Provide the [x, y] coordinate of the cell's center where the given text is located.  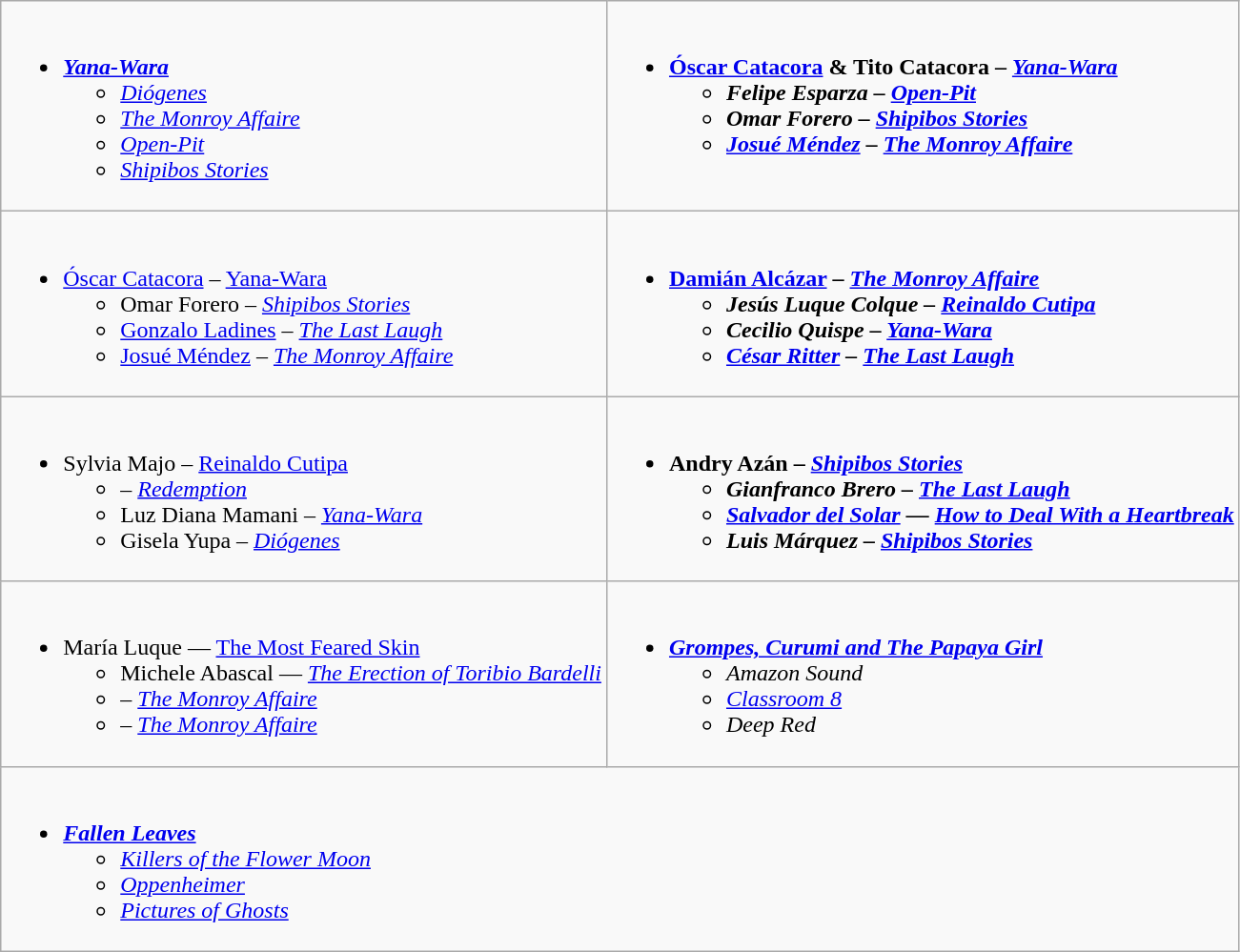
Óscar Catacora – Yana-WaraOmar Forero – Shipibos StoriesGonzalo Ladines – The Last LaughJosué Méndez – The Monroy Affaire [304, 304]
Fallen LeavesKillers of the Flower MoonOppenheimerPictures of Ghosts [620, 859]
Andry Azán – Shipibos StoriesGianfranco Brero – The Last LaughSalvador del Solar — How to Deal With a HeartbreakLuis Márquez – Shipibos Stories [923, 489]
Óscar Catacora & Tito Catacora – Yana-WaraFelipe Esparza – Open-PitOmar Forero – Shipibos StoriesJosué Méndez – The Monroy Affaire [923, 107]
Damián Alcázar – The Monroy AffaireJesús Luque Colque – Reinaldo CutipaCecilio Quispe – Yana-WaraCésar Ritter – The Last Laugh [923, 304]
Yana-WaraDiógenesThe Monroy AffaireOpen-PitShipibos Stories [304, 107]
María Luque — The Most Feared SkinMichele Abascal — The Erection of Toribio Bardelli – The Monroy Affaire – The Monroy Affaire [304, 674]
Grompes, Curumi and The Papaya GirlAmazon SoundClassroom 8Deep Red [923, 674]
Sylvia Majo – Reinaldo Cutipa – RedemptionLuz Diana Mamani – Yana-WaraGisela Yupa – Diógenes [304, 489]
